Capture the cell that displays the provided text and extract its [x, y] central coordinate. 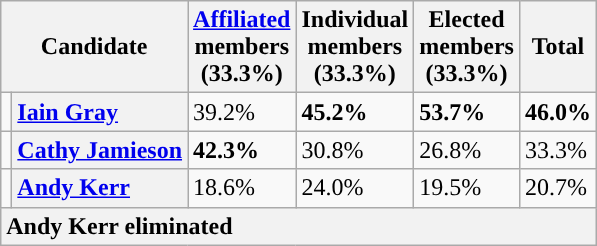
Elected members (33.3%) [467, 47]
18.6% [242, 188]
Affiliated members (33.3%) [242, 47]
Andy Kerr [100, 188]
53.7% [467, 112]
20.7% [558, 188]
19.5% [467, 188]
24.0% [355, 188]
42.3% [242, 150]
33.3% [558, 150]
Iain Gray [100, 112]
Andy Kerr eliminated [299, 226]
45.2% [355, 112]
Total [558, 47]
Cathy Jamieson [100, 150]
Individual members (33.3%) [355, 47]
30.8% [355, 150]
26.8% [467, 150]
Candidate [94, 47]
46.0% [558, 112]
39.2% [242, 112]
